Pinpoint the cell where the given text exists, returning its (x, y) midpoint coordinate. 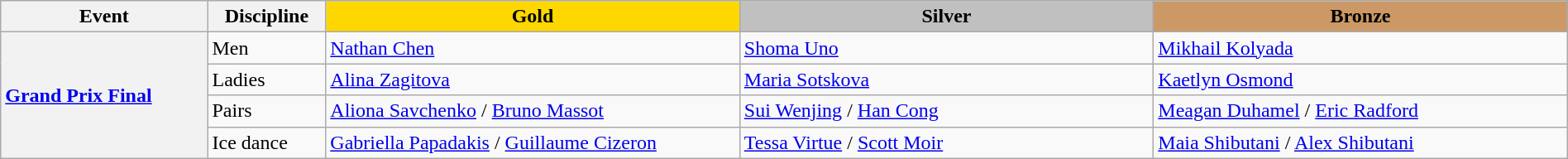
Discipline (266, 17)
Sui Wenjing / Han Cong (946, 111)
Meagan Duhamel / Eric Radford (1360, 111)
Nathan Chen (533, 48)
Bronze (1360, 17)
Event (104, 17)
Tessa Virtue / Scott Moir (946, 142)
Men (266, 48)
Gabriella Papadakis / Guillaume Cizeron (533, 142)
Alina Zagitova (533, 79)
Ladies (266, 79)
Silver (946, 17)
Ice dance (266, 142)
Grand Prix Final (104, 95)
Mikhail Kolyada (1360, 48)
Maia Shibutani / Alex Shibutani (1360, 142)
Kaetlyn Osmond (1360, 79)
Maria Sotskova (946, 79)
Pairs (266, 111)
Gold (533, 17)
Shoma Uno (946, 48)
Aliona Savchenko / Bruno Massot (533, 111)
